Return the (x, y) coordinate for the center point of the cell that contains the specified text.  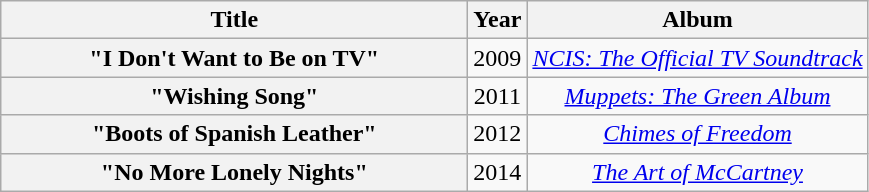
"No More Lonely Nights" (234, 172)
Year (498, 20)
2011 (498, 96)
2014 (498, 172)
"Wishing Song" (234, 96)
Muppets: The Green Album (698, 96)
"I Don't Want to Be on TV" (234, 58)
2012 (498, 134)
NCIS: The Official TV Soundtrack (698, 58)
Chimes of Freedom (698, 134)
Title (234, 20)
Album (698, 20)
"Boots of Spanish Leather" (234, 134)
2009 (498, 58)
The Art of McCartney (698, 172)
